From the cell containing the given text, extract its center point as [X, Y] coordinate. 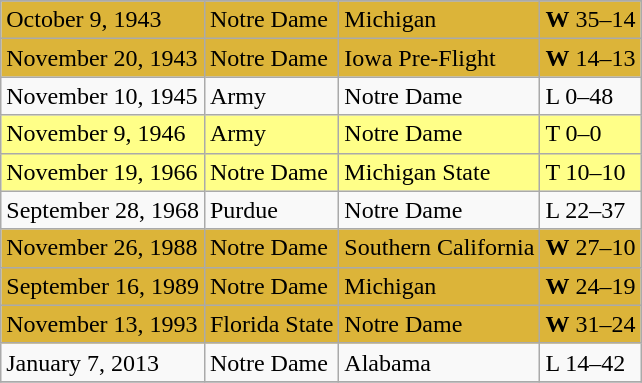
L 22–37 [590, 210]
L 14–42 [590, 362]
T 10–10 [590, 172]
November 9, 1946 [103, 134]
November 13, 1993 [103, 324]
Purdue [271, 210]
November 26, 1988 [103, 248]
W 27–10 [590, 248]
October 9, 1943 [103, 20]
W 24–19 [590, 286]
November 19, 1966 [103, 172]
W 14–13 [590, 58]
W 35–14 [590, 20]
Michigan State [440, 172]
September 28, 1968 [103, 210]
W 31–24 [590, 324]
September 16, 1989 [103, 286]
Southern California [440, 248]
L 0–48 [590, 96]
November 10, 1945 [103, 96]
January 7, 2013 [103, 362]
November 20, 1943 [103, 58]
Iowa Pre-Flight [440, 58]
T 0–0 [590, 134]
Florida State [271, 324]
Alabama [440, 362]
